Provide the [X, Y] coordinate of the cell's center where the given text is located.  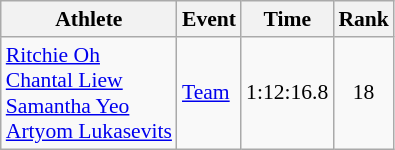
Ritchie OhChantal LiewSamantha YeoArtyom Lukasevits [89, 93]
Athlete [89, 19]
Team [209, 93]
Rank [364, 19]
Time [287, 19]
18 [364, 93]
1:12:16.8 [287, 93]
Event [209, 19]
